Determine the [X, Y] coordinate at the center of the cell enclosing the given text.  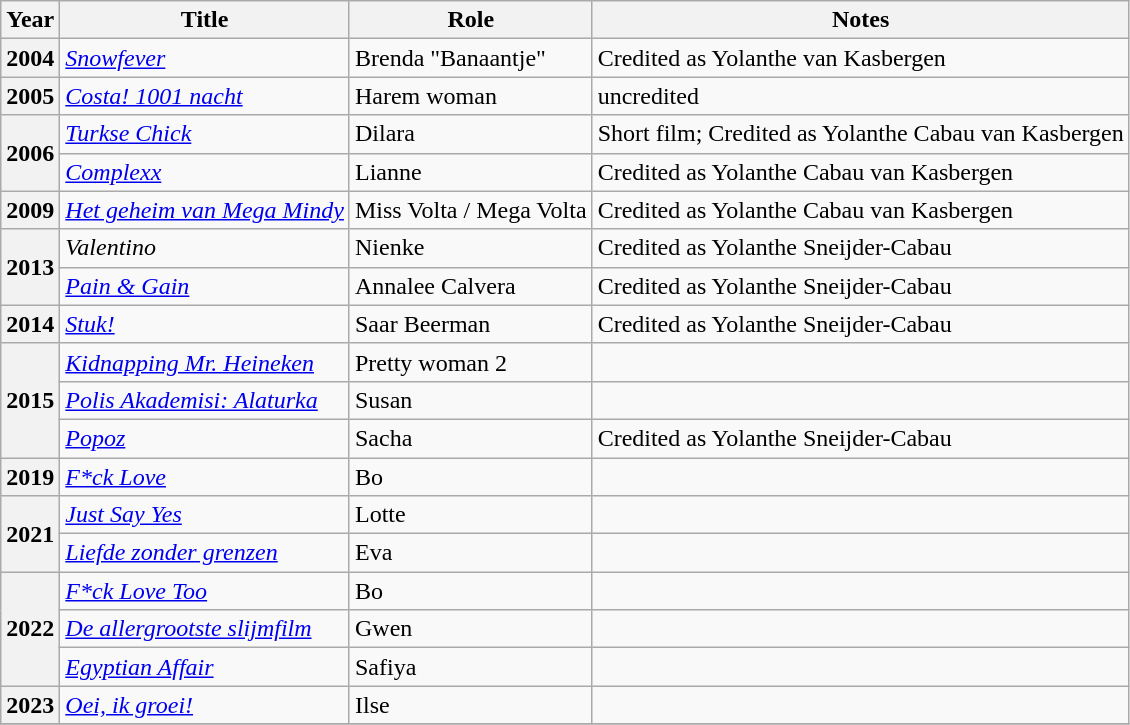
Title [205, 20]
Harem woman [470, 96]
Het geheim van Mega Mindy [205, 210]
2022 [30, 629]
Liefde zonder grenzen [205, 553]
Miss Volta / Mega Volta [470, 210]
Safiya [470, 667]
De allergrootste slijmfilm [205, 629]
2023 [30, 705]
Short film; Credited as Yolanthe Cabau van Kasbergen [860, 134]
2004 [30, 58]
2021 [30, 534]
Nienke [470, 248]
2013 [30, 267]
Saar Beerman [470, 324]
Valentino [205, 248]
Lianne [470, 172]
F*ck Love Too [205, 591]
Egyptian Affair [205, 667]
Eva [470, 553]
Just Say Yes [205, 515]
Pretty woman 2 [470, 362]
2006 [30, 153]
2015 [30, 400]
Snowfever [205, 58]
Oei, ik groei! [205, 705]
Stuk! [205, 324]
Kidnapping Mr. Heineken [205, 362]
2019 [30, 477]
Turkse Chick [205, 134]
Dilara [470, 134]
Ilse [470, 705]
Complexx [205, 172]
Polis Akademisi: Alaturka [205, 400]
Susan [470, 400]
Sacha [470, 438]
Pain & Gain [205, 286]
Annalee Calvera [470, 286]
2014 [30, 324]
Brenda "Banaantje" [470, 58]
Lotte [470, 515]
Role [470, 20]
Credited as Yolanthe van Kasbergen [860, 58]
Popoz [205, 438]
Costa! 1001 nacht [205, 96]
2009 [30, 210]
F*ck Love [205, 477]
Notes [860, 20]
Year [30, 20]
2005 [30, 96]
Gwen [470, 629]
uncredited [860, 96]
